Detect which cell encompasses the target text, then output its (X, Y) center coordinate. 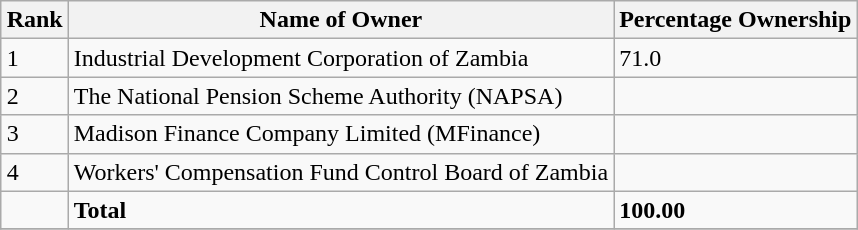
4 (34, 172)
1 (34, 58)
Total (340, 210)
Name of Owner (340, 20)
100.00 (736, 210)
Percentage Ownership (736, 20)
Madison Finance Company Limited (MFinance) (340, 134)
Workers' Compensation Fund Control Board of Zambia (340, 172)
Rank (34, 20)
2 (34, 96)
Industrial Development Corporation of Zambia (340, 58)
3 (34, 134)
The National Pension Scheme Authority (NAPSA) (340, 96)
71.0 (736, 58)
